From the cell containing the given text, extract its center point as [X, Y] coordinate. 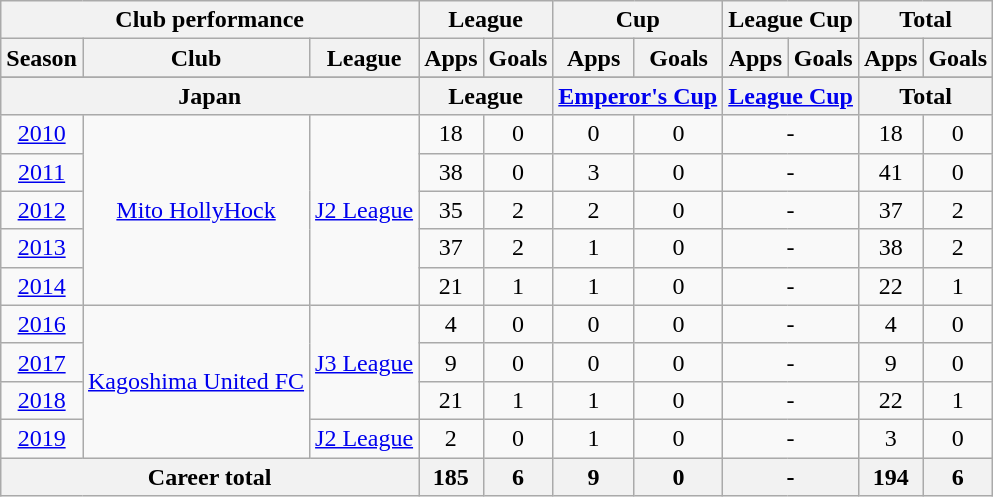
Cup [638, 20]
41 [890, 172]
Mito HollyHock [196, 210]
2013 [42, 248]
194 [890, 477]
2019 [42, 438]
2010 [42, 134]
Club [196, 58]
2012 [42, 210]
35 [451, 210]
Emperor's Cup [638, 96]
185 [451, 477]
2016 [42, 324]
Club performance [210, 20]
Kagoshima United FC [196, 381]
2011 [42, 172]
2014 [42, 286]
2017 [42, 362]
Career total [210, 477]
J3 League [364, 362]
Japan [210, 96]
2018 [42, 400]
Season [42, 58]
